Determine the (x, y) coordinate at the center of the cell enclosing the given text.  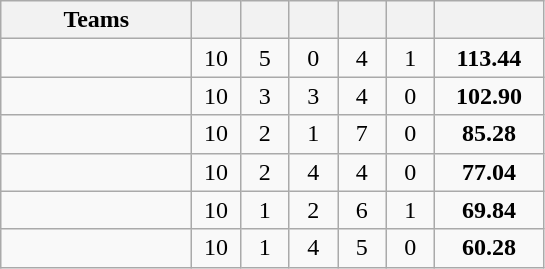
113.44 (490, 58)
77.04 (490, 172)
Teams (96, 20)
102.90 (490, 96)
6 (362, 210)
60.28 (490, 248)
7 (362, 134)
69.84 (490, 210)
85.28 (490, 134)
